Provide the (X, Y) coordinate of the cell's center where the given text is located.  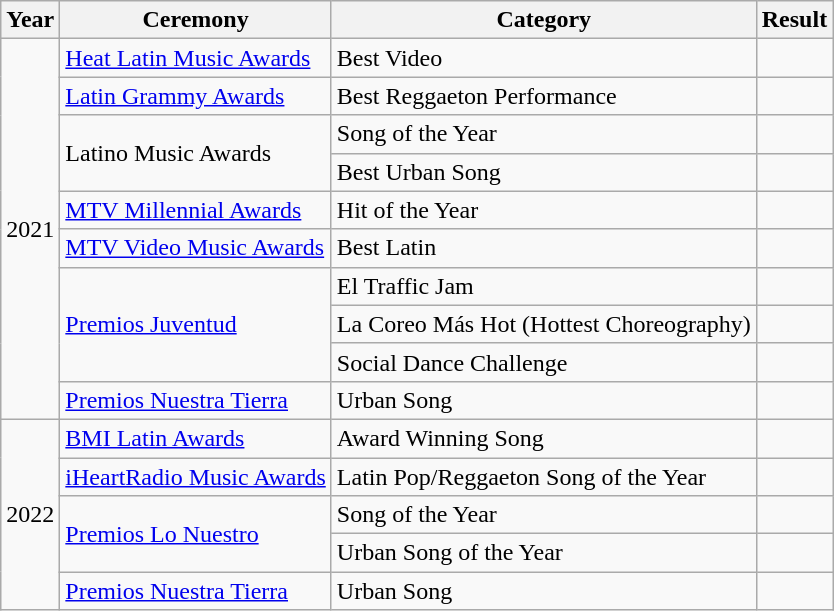
Premios Juventud (196, 324)
La Coreo Más Hot (Hottest Choreography) (544, 324)
MTV Video Music Awards (196, 248)
Premios Lo Nuestro (196, 534)
Ceremony (196, 20)
Latin Grammy Awards (196, 96)
Social Dance Challenge (544, 362)
Latin Pop/Reggaeton Song of the Year (544, 477)
Result (794, 20)
El Traffic Jam (544, 286)
Latino Music Awards (196, 153)
Year (30, 20)
MTV Millennial Awards (196, 210)
2022 (30, 514)
Urban Song of the Year (544, 553)
Best Reggaeton Performance (544, 96)
Best Urban Song (544, 172)
Hit of the Year (544, 210)
Best Video (544, 58)
BMI Latin Awards (196, 438)
Heat Latin Music Awards (196, 58)
2021 (30, 230)
Category (544, 20)
Best Latin (544, 248)
iHeartRadio Music Awards (196, 477)
Award Winning Song (544, 438)
